Extract the [X, Y] coordinate from the center of the cell holding the provided text.  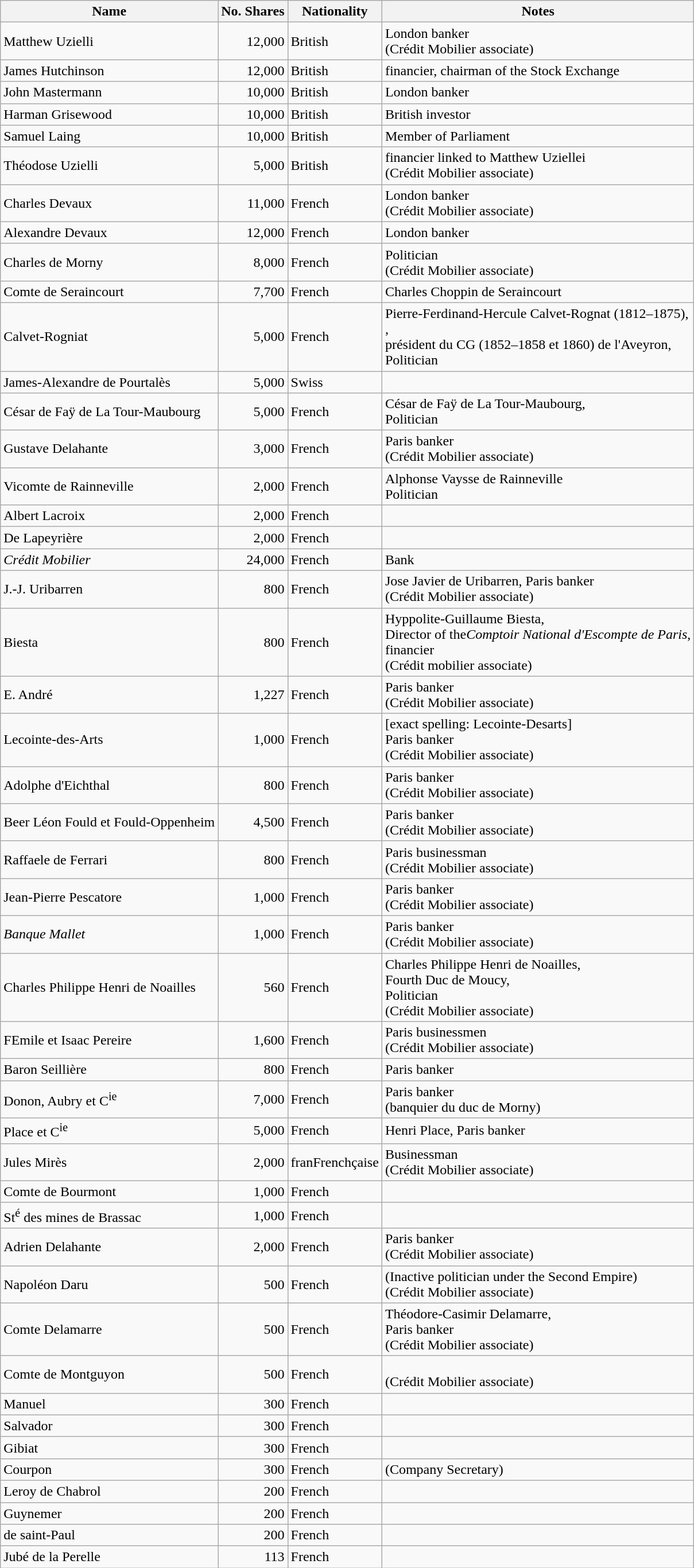
Beer Léon Fould et Fould-Oppenheim [109, 822]
James-Alexandre de Pourtalès [109, 382]
Gustave Delahante [109, 449]
Alexandre Devaux [109, 232]
Théodore-Casimir Delamarre,Paris banker(Crédit Mobilier associate) [537, 1329]
Raffaele de Ferrari [109, 860]
De Lapeyrière [109, 538]
Donon, Aubry et Cie [109, 1100]
Vicomte de Rainneville [109, 487]
Paris businessmen(Crédit Mobilier associate) [537, 1040]
Comte de Montguyon [109, 1374]
Alphonse Vaysse de Rainneville Politician [537, 487]
560 [253, 987]
Swiss [335, 382]
Courpon [109, 1469]
1,600 [253, 1040]
FEmile et Isaac Pereire [109, 1040]
Napoléon Daru [109, 1284]
Bank [537, 560]
Charles Philippe Henri de Noailles,Fourth Duc de Moucy, Politician(Crédit Mobilier associate) [537, 987]
Théodose Uzielli [109, 165]
(Company Secretary) [537, 1469]
1,227 [253, 694]
3,000 [253, 449]
British investor [537, 114]
Name [109, 11]
No. Shares [253, 11]
Comte Delamarre [109, 1329]
7,700 [253, 292]
Biesta [109, 642]
Member of Parliament [537, 136]
4,500 [253, 822]
Paris banker(banquier du duc de Morny) [537, 1100]
Paris banker [537, 1070]
Charles de Morny [109, 262]
J.-J. Uribarren [109, 589]
César de Faÿ de La Tour-Maubourg, Politician [537, 412]
Crédit Mobilier [109, 560]
financier, chairman of the Stock Exchange [537, 71]
Banque Mallet [109, 934]
Hyppolite-Guillaume Biesta, Director of theComptoir National d'Escompte de Paris,financier(Crédit mobilier associate) [537, 642]
Jean-Pierre Pescatore [109, 896]
11,000 [253, 203]
Leroy de Chabrol [109, 1491]
Pierre-Ferdinand-Hercule Calvet-Rognat (1812–1875),, président du CG (1852–1858 et 1860) de l'Aveyron,Politician [537, 336]
Adolphe d'Eichthal [109, 785]
Jubé de la Perelle [109, 1557]
franFrenchçaise [335, 1162]
Comte de Bourmont [109, 1191]
(Inactive politician under the Second Empire)(Crédit Mobilier associate) [537, 1284]
de saint-Paul [109, 1535]
8,000 [253, 262]
Comte de Seraincourt [109, 292]
Manuel [109, 1404]
Nationality [335, 11]
Baron Seillière [109, 1070]
Guynemer [109, 1513]
Sté des mines de Brassac [109, 1216]
Charles Philippe Henri de Noailles [109, 987]
financier linked to Matthew Uziellei(Crédit Mobilier associate) [537, 165]
(Crédit Mobilier associate) [537, 1374]
Salvador [109, 1426]
Notes [537, 11]
Harman Grisewood [109, 114]
John Mastermann [109, 92]
[exact spelling: Lecointe-Desarts]Paris banker(Crédit Mobilier associate) [537, 740]
Calvet-Rogniat [109, 336]
Paris businessman(Crédit Mobilier associate) [537, 860]
Charles Devaux [109, 203]
Gibiat [109, 1447]
Henri Place, Paris banker [537, 1131]
Charles Choppin de Seraincourt [537, 292]
Lecointe-des-Arts [109, 740]
Politician(Crédit Mobilier associate) [537, 262]
7,000 [253, 1100]
Jules Mirès [109, 1162]
Matthew Uzielli [109, 41]
113 [253, 1557]
James Hutchinson [109, 71]
Adrien Delahante [109, 1247]
Jose Javier de Uribarren, Paris banker(Crédit Mobilier associate) [537, 589]
Place et Cie [109, 1131]
Businessman(Crédit Mobilier associate) [537, 1162]
E. André [109, 694]
César de Faÿ de La Tour-Maubourg [109, 412]
24,000 [253, 560]
Albert Lacroix [109, 516]
Samuel Laing [109, 136]
